Return the [X, Y] coordinate for the center point of the cell that contains the specified text.  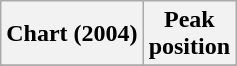
Peakposition [189, 34]
Chart (2004) [72, 34]
